Scan for the cell matching the given text and deliver its [X, Y] coordinate at center. 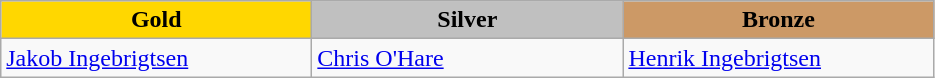
Jakob Ingebrigtsen [156, 58]
Chris O'Hare [468, 58]
Gold [156, 20]
Silver [468, 20]
Bronze [778, 20]
Henrik Ingebrigtsen [778, 58]
